Capture the cell that displays the provided text and extract its [X, Y] central coordinate. 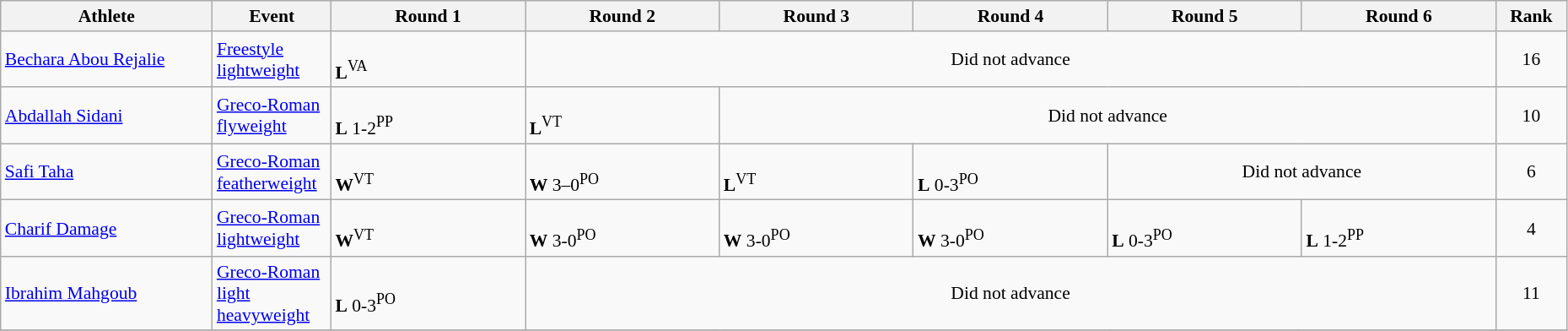
W 3–0PO [622, 172]
Safi Taha [106, 172]
Ibrahim Mahgoub [106, 294]
Round 6 [1398, 16]
Charif Damage [106, 228]
Round 5 [1204, 16]
16 [1532, 59]
Greco-Roman featherweight [272, 172]
Event [272, 16]
Round 4 [1010, 16]
Freestyle lightweight [272, 59]
Bechara Abou Rejalie [106, 59]
Greco-Roman light heavyweight [272, 294]
10 [1532, 117]
Abdallah Sidani [106, 117]
Greco-Roman lightweight [272, 228]
6 [1532, 172]
Round 2 [622, 16]
LVA [428, 59]
11 [1532, 294]
Greco-Roman flyweight [272, 117]
4 [1532, 228]
Round 3 [816, 16]
Athlete [106, 16]
Round 1 [428, 16]
Rank [1532, 16]
